Determine the (x, y) coordinate at the center of the cell enclosing the given text.  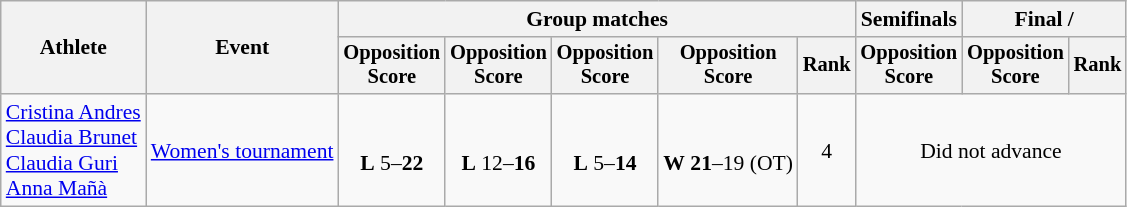
L 5–14 (606, 150)
Women's tournament (242, 150)
Semifinals (910, 19)
Final / (1044, 19)
L 5–22 (392, 150)
W 21–19 (OT) (728, 150)
4 (827, 150)
Event (242, 48)
Athlete (74, 48)
L 12–16 (498, 150)
Group matches (598, 19)
Did not advance (992, 150)
Cristina AndresClaudia BrunetClaudia GuriAnna Mañà (74, 150)
